Identify which cell holds the provided text, then report its [x, y] central coordinate. 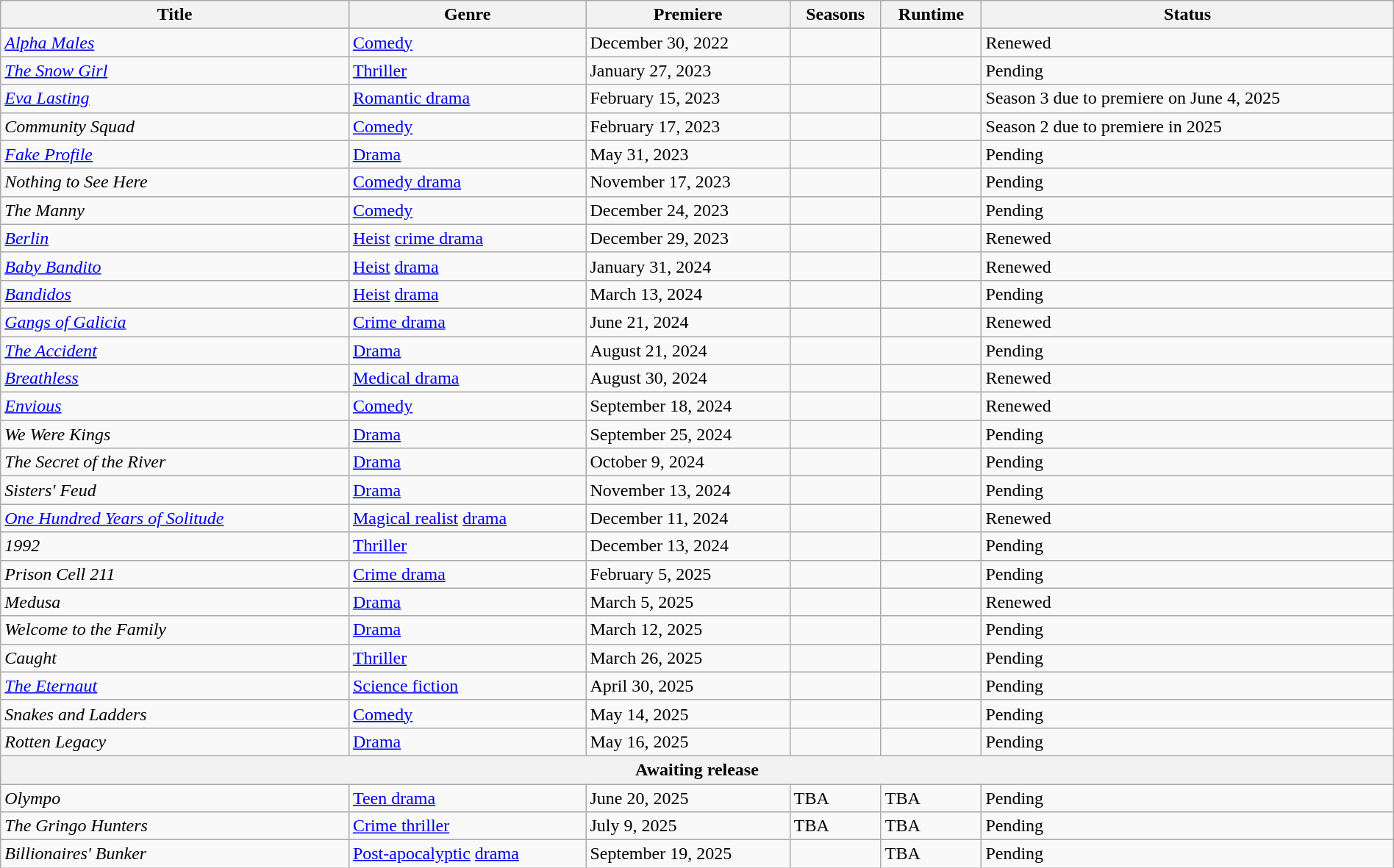
1992 [175, 546]
Alpha Males [175, 43]
Prison Cell 211 [175, 574]
Community Squad [175, 126]
December 24, 2023 [688, 210]
The Accident [175, 351]
Magical realist drama [468, 518]
November 13, 2024 [688, 490]
February 5, 2025 [688, 574]
December 11, 2024 [688, 518]
September 18, 2024 [688, 406]
Bandidos [175, 294]
The Manny [175, 210]
December 29, 2023 [688, 238]
May 31, 2023 [688, 154]
Seasons [835, 15]
March 12, 2025 [688, 630]
January 27, 2023 [688, 71]
Rotten Legacy [175, 742]
Teen drama [468, 797]
Billionaires' Bunker [175, 854]
Season 2 due to premiere in 2025 [1187, 126]
Breathless [175, 379]
Nothing to See Here [175, 182]
The Eternaut [175, 686]
July 9, 2025 [688, 826]
February 17, 2023 [688, 126]
March 5, 2025 [688, 602]
Welcome to the Family [175, 630]
March 26, 2025 [688, 658]
April 30, 2025 [688, 686]
January 31, 2024 [688, 266]
Status [1187, 15]
December 30, 2022 [688, 43]
Gangs of Galicia [175, 322]
June 20, 2025 [688, 797]
Title [175, 15]
December 13, 2024 [688, 546]
Romantic drama [468, 98]
Fake Profile [175, 154]
Eva Lasting [175, 98]
Comedy drama [468, 182]
Science fiction [468, 686]
Awaiting release [697, 770]
Berlin [175, 238]
May 16, 2025 [688, 742]
May 14, 2025 [688, 714]
We Were Kings [175, 434]
February 15, 2023 [688, 98]
One Hundred Years of Solitude [175, 518]
Medical drama [468, 379]
Season 3 due to premiere on June 4, 2025 [1187, 98]
September 25, 2024 [688, 434]
The Snow Girl [175, 71]
October 9, 2024 [688, 462]
March 13, 2024 [688, 294]
The Secret of the River [175, 462]
Runtime [931, 15]
September 19, 2025 [688, 854]
Envious [175, 406]
June 21, 2024 [688, 322]
Baby Bandito [175, 266]
Premiere [688, 15]
Olympo [175, 797]
Medusa [175, 602]
August 30, 2024 [688, 379]
Heist crime drama [468, 238]
August 21, 2024 [688, 351]
Genre [468, 15]
Sisters' Feud [175, 490]
Post-apocalyptic drama [468, 854]
The Gringo Hunters [175, 826]
Snakes and Ladders [175, 714]
Caught [175, 658]
Crime thriller [468, 826]
November 17, 2023 [688, 182]
